Provide the (X, Y) coordinate of the cell's center where the given text is located.  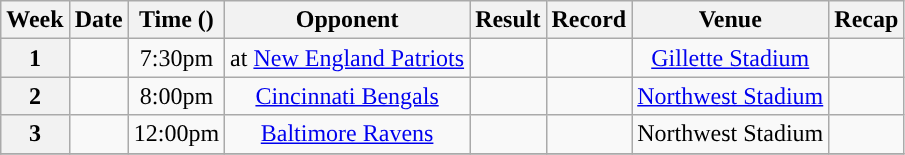
at New England Patriots (348, 58)
12:00pm (176, 134)
7:30pm (176, 58)
Cincinnati Bengals (348, 96)
Opponent (348, 20)
1 (35, 58)
Week (35, 20)
Record (589, 20)
Baltimore Ravens (348, 134)
3 (35, 134)
8:00pm (176, 96)
Date (98, 20)
2 (35, 96)
Gillette Stadium (730, 58)
Time () (176, 20)
Venue (730, 20)
Result (508, 20)
Recap (866, 20)
